Return the [X, Y] coordinate for the center point of the cell that contains the specified text.  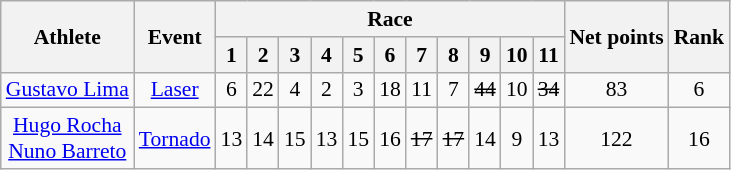
Race [390, 19]
Gustavo Lima [68, 90]
22 [263, 90]
Tornado [175, 138]
Hugo Rocha Nuno Barreto [68, 138]
83 [616, 90]
Athlete [68, 36]
Net points [616, 36]
Laser [175, 90]
18 [390, 90]
34 [549, 90]
122 [616, 138]
5 [358, 55]
Rank [700, 36]
Event [175, 36]
44 [485, 90]
1 [232, 55]
8 [454, 55]
